Output the [x, y] coordinate of the center of the cell containing the given text.  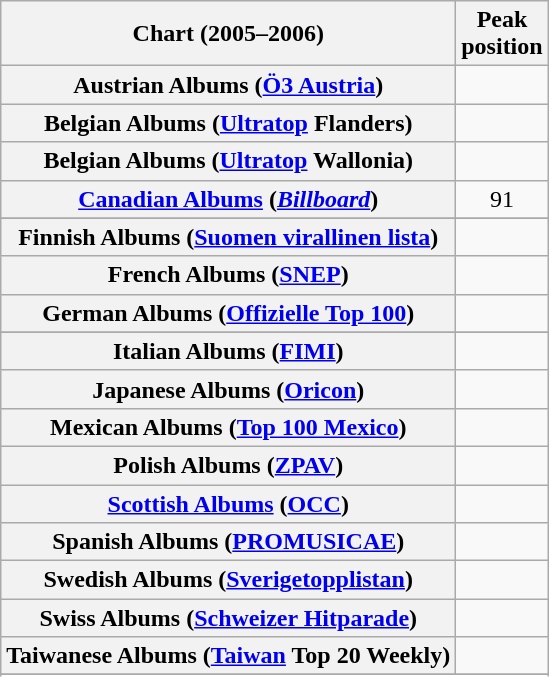
Swedish Albums (Sverigetopplistan) [228, 580]
French Albums (SNEP) [228, 275]
91 [502, 199]
Scottish Albums (OCC) [228, 503]
Austrian Albums (Ö3 Austria) [228, 85]
Japanese Albums (Oricon) [228, 389]
German Albums (Offizielle Top 100) [228, 313]
Spanish Albums (PROMUSICAE) [228, 542]
Peakposition [502, 34]
Polish Albums (ZPAV) [228, 465]
Chart (2005–2006) [228, 34]
Canadian Albums (Billboard) [228, 199]
Belgian Albums (Ultratop Wallonia) [228, 161]
Mexican Albums (Top 100 Mexico) [228, 427]
Swiss Albums (Schweizer Hitparade) [228, 618]
Finnish Albums (Suomen virallinen lista) [228, 237]
Italian Albums (FIMI) [228, 351]
Taiwanese Albums (Taiwan Top 20 Weekly) [228, 656]
Belgian Albums (Ultratop Flanders) [228, 123]
